Locate the cell with the specified text and output its (X, Y) center coordinate. 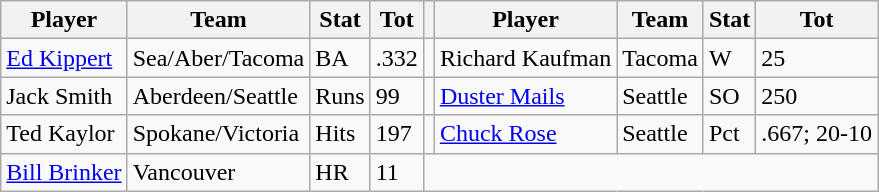
Duster Mails (525, 96)
Hits (340, 134)
Chuck Rose (525, 134)
Jack Smith (64, 96)
HR (340, 172)
197 (396, 134)
.332 (396, 58)
W (729, 58)
SO (729, 96)
11 (396, 172)
Pct (729, 134)
Vancouver (218, 172)
Ed Kippert (64, 58)
Tacoma (660, 58)
Runs (340, 96)
Ted Kaylor (64, 134)
Bill Brinker (64, 172)
.667; 20-10 (817, 134)
Sea/Aber/Tacoma (218, 58)
25 (817, 58)
BA (340, 58)
250 (817, 96)
99 (396, 96)
Aberdeen/Seattle (218, 96)
Richard Kaufman (525, 58)
Spokane/Victoria (218, 134)
